Output the [X, Y] coordinate of the center of the cell containing the given text.  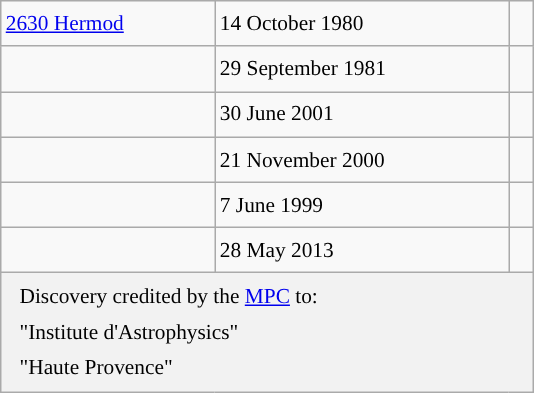
Discovery credited by the MPC to: "Institute d'Astrophysics" "Haute Provence" [267, 332]
21 November 2000 [362, 160]
29 September 1981 [362, 68]
30 June 2001 [362, 114]
14 October 1980 [362, 24]
2630 Hermod [108, 24]
28 May 2013 [362, 250]
7 June 1999 [362, 204]
